For the text-containing cell, return its midpoint in [X, Y] coordinate format. 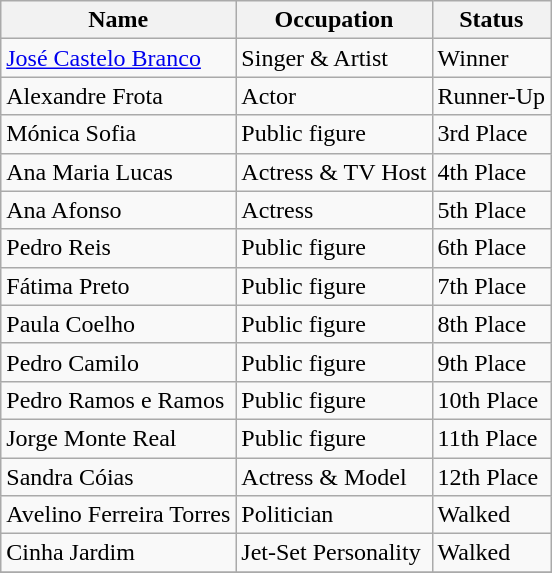
11th Place [492, 438]
Name [118, 20]
6th Place [492, 248]
Ana Maria Lucas [118, 172]
Avelino Ferreira Torres [118, 515]
Actress & TV Host [334, 172]
Actress [334, 210]
Actress & Model [334, 477]
Pedro Reis [118, 248]
10th Place [492, 400]
3rd Place [492, 134]
5th Place [492, 210]
Paula Coelho [118, 324]
Politician [334, 515]
Singer & Artist [334, 58]
Sandra Cóias [118, 477]
8th Place [492, 324]
Ana Afonso [118, 210]
Cinha Jardim [118, 553]
José Castelo Branco [118, 58]
Status [492, 20]
Actor [334, 96]
Jet-Set Personality [334, 553]
Mónica Sofia [118, 134]
Pedro Camilo [118, 362]
4th Place [492, 172]
Fátima Preto [118, 286]
12th Place [492, 477]
Alexandre Frota [118, 96]
Occupation [334, 20]
Winner [492, 58]
Jorge Monte Real [118, 438]
Pedro Ramos e Ramos [118, 400]
7th Place [492, 286]
Runner-Up [492, 96]
9th Place [492, 362]
